Output the [X, Y] coordinate of the center of the cell containing the given text.  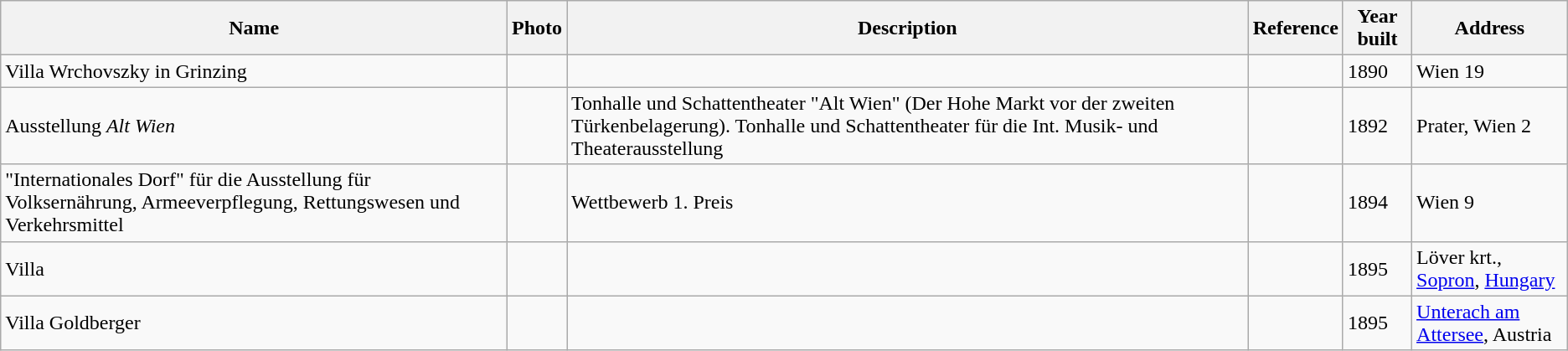
Reference [1295, 28]
Photo [538, 28]
Unterach am Attersee, Austria [1490, 323]
Ausstellung Alt Wien [255, 126]
Villa [255, 268]
1894 [1377, 203]
Villa Wrchovszky in Grinzing [255, 71]
Year built [1377, 28]
Villa Goldberger [255, 323]
Wien 19 [1490, 71]
Prater, Wien 2 [1490, 126]
1892 [1377, 126]
Name [255, 28]
Wien 9 [1490, 203]
"Internationales Dorf" für die Ausstellung für Volksernährung, Armeeverpflegung, Rettungswesen und Verkehrsmittel [255, 203]
Wettbewerb 1. Preis [908, 203]
Description [908, 28]
Löver krt., Sopron, Hungary [1490, 268]
Address [1490, 28]
1890 [1377, 71]
